Search for the cell housing the specified text and yield its [x, y] center coordinate. 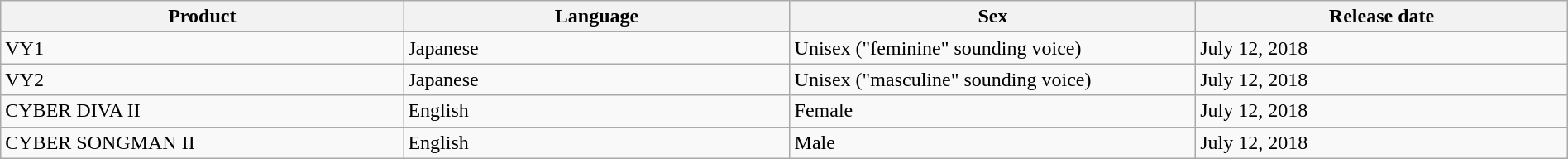
Language [597, 17]
CYBER SONGMAN II [202, 142]
Release date [1382, 17]
Male [992, 142]
Sex [992, 17]
VY2 [202, 79]
Female [992, 111]
Unisex ("masculine" sounding voice) [992, 79]
Product [202, 17]
CYBER DIVA II [202, 111]
Unisex ("feminine" sounding voice) [992, 48]
VY1 [202, 48]
